Detect which cell encompasses the target text, then output its [x, y] center coordinate. 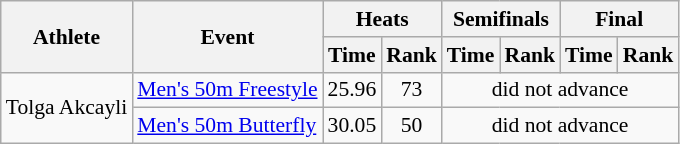
Men's 50m Freestyle [227, 90]
50 [412, 126]
Tolga Akcayli [67, 108]
Heats [382, 19]
Semifinals [501, 19]
25.96 [352, 90]
30.05 [352, 126]
73 [412, 90]
Men's 50m Butterfly [227, 126]
Final [619, 19]
Event [227, 36]
Athlete [67, 36]
